Detect which cell encompasses the target text, then output its (X, Y) center coordinate. 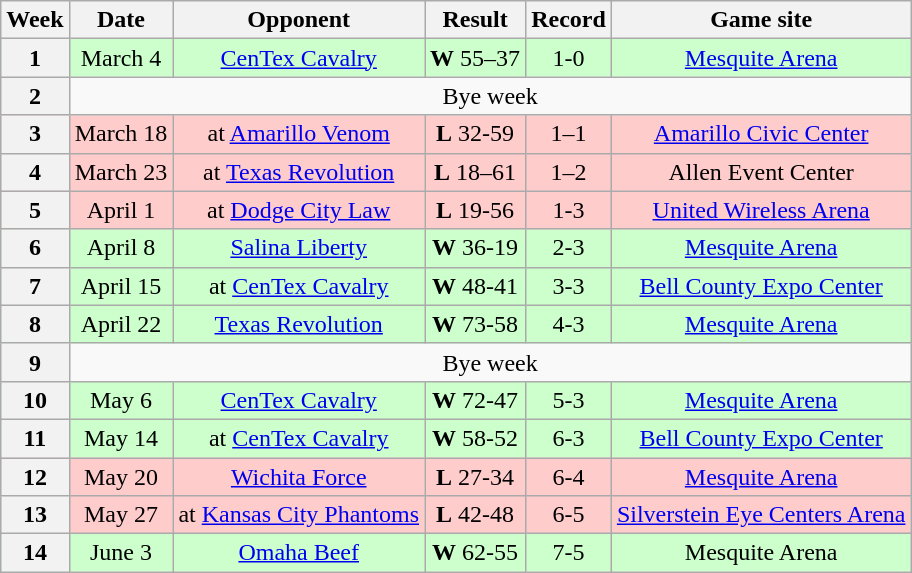
at Amarillo Venom (299, 134)
Amarillo Civic Center (761, 134)
6-3 (569, 438)
March 18 (121, 134)
March 23 (121, 172)
W 62-55 (476, 553)
April 8 (121, 248)
13 (35, 515)
W 36-19 (476, 248)
5 (35, 210)
2-3 (569, 248)
Game site (761, 20)
at Kansas City Phantoms (299, 515)
May 20 (121, 477)
6-5 (569, 515)
W 73-58 (476, 324)
L 18–61 (476, 172)
April 15 (121, 286)
Silverstein Eye Centers Arena (761, 515)
L 42-48 (476, 515)
Record (569, 20)
3-3 (569, 286)
4-3 (569, 324)
Allen Event Center (761, 172)
Omaha Beef (299, 553)
W 55–37 (476, 58)
April 22 (121, 324)
Texas Revolution (299, 324)
10 (35, 400)
14 (35, 553)
May 6 (121, 400)
W 72-47 (476, 400)
Wichita Force (299, 477)
6 (35, 248)
at Texas Revolution (299, 172)
at Dodge City Law (299, 210)
June 3 (121, 553)
1-0 (569, 58)
May 27 (121, 515)
3 (35, 134)
11 (35, 438)
L 19-56 (476, 210)
Opponent (299, 20)
5-3 (569, 400)
12 (35, 477)
9 (35, 362)
1–1 (569, 134)
Result (476, 20)
7-5 (569, 553)
1-3 (569, 210)
1 (35, 58)
8 (35, 324)
April 1 (121, 210)
W 58-52 (476, 438)
1–2 (569, 172)
May 14 (121, 438)
Week (35, 20)
W 48-41 (476, 286)
2 (35, 96)
L 27-34 (476, 477)
Salina Liberty (299, 248)
Date (121, 20)
4 (35, 172)
March 4 (121, 58)
7 (35, 286)
L 32-59 (476, 134)
United Wireless Arena (761, 210)
6-4 (569, 477)
